Find where the given text appears and provide that cell's center as [x, y] coordinate. 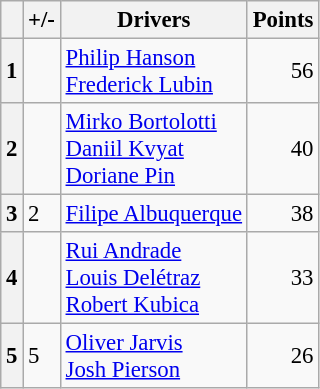
Oliver Jarvis Josh Pierson [154, 356]
Points [282, 20]
Mirko Bortolotti Daniil Kvyat Doriane Pin [154, 149]
33 [282, 278]
3 [12, 214]
+/- [42, 20]
38 [282, 214]
Rui Andrade Louis Delétraz Robert Kubica [154, 278]
1 [12, 72]
Filipe Albuquerque [154, 214]
56 [282, 72]
4 [12, 278]
Philip Hanson Frederick Lubin [154, 72]
40 [282, 149]
26 [282, 356]
Drivers [154, 20]
